For the text-containing cell, return its midpoint in (x, y) coordinate format. 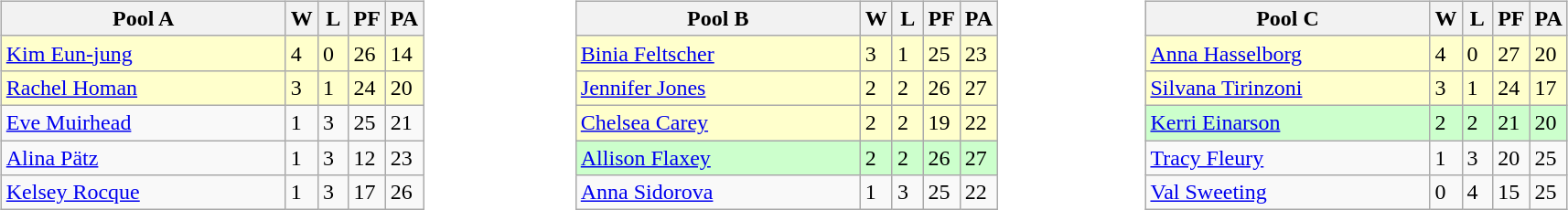
Binia Feltscher (717, 53)
19 (941, 122)
Jennifer Jones (717, 88)
Kerri Einarson (1288, 122)
Kelsey Rocque (143, 193)
Anna Sidorova (717, 193)
Eve Muirhead (143, 122)
Rachel Homan (143, 88)
14 (404, 53)
Silvana Tirinzoni (1288, 88)
Pool A (143, 18)
Allison Flaxey (717, 158)
Pool C (1288, 18)
12 (367, 158)
Kim Eun-jung (143, 53)
Chelsea Carey (717, 122)
Tracy Fleury (1288, 158)
15 (1511, 193)
Pool B (717, 18)
Val Sweeting (1288, 193)
Anna Hasselborg (1288, 53)
Alina Pätz (143, 158)
